Extract the [x, y] coordinate from the center of the cell holding the provided text.  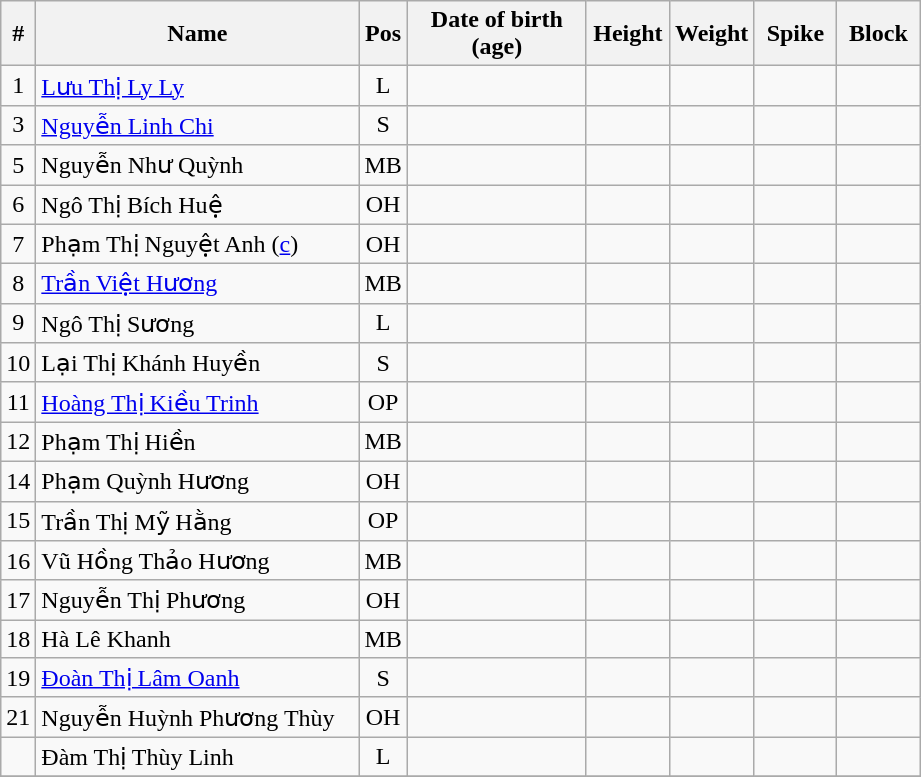
3 [18, 125]
Pos [383, 34]
Height [628, 34]
Nguyễn Huỳnh Phương Thùy [198, 717]
7 [18, 244]
Phạm Quỳnh Hương [198, 481]
19 [18, 678]
Hoàng Thị Kiều Trinh [198, 402]
5 [18, 165]
6 [18, 204]
17 [18, 600]
Block [878, 34]
11 [18, 402]
1 [18, 86]
Đoàn Thị Lâm Oanh [198, 678]
Nguyễn Linh Chi [198, 125]
Weight [711, 34]
14 [18, 481]
12 [18, 442]
15 [18, 521]
Trần Việt Hương [198, 284]
8 [18, 284]
Ngô Thị Sương [198, 323]
Hà Lê Khanh [198, 639]
Spike [796, 34]
18 [18, 639]
Nguyễn Như Quỳnh [198, 165]
16 [18, 561]
21 [18, 717]
Trần Thị Mỹ Hằng [198, 521]
Lưu Thị Ly Ly [198, 86]
Phạm Thị Hiền [198, 442]
Phạm Thị Nguyệt Anh (c) [198, 244]
10 [18, 363]
Đàm Thị Thùy Linh [198, 757]
Lại Thị Khánh Huyền [198, 363]
Nguyễn Thị Phương [198, 600]
Date of birth (age) [496, 34]
Vũ Hồng Thảo Hương [198, 561]
# [18, 34]
Ngô Thị Bích Huệ [198, 204]
Name [198, 34]
9 [18, 323]
